From the cell containing the given text, extract its center point as (x, y) coordinate. 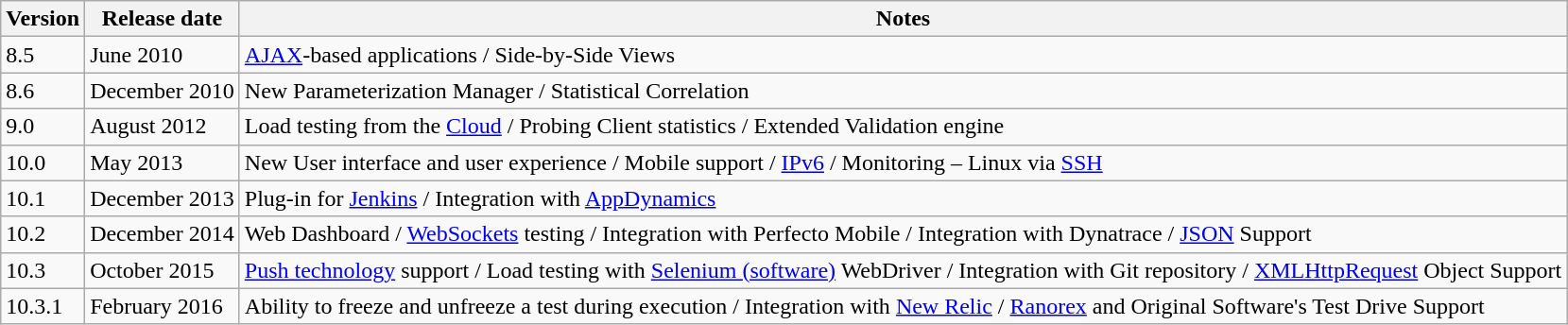
10.0 (43, 162)
10.3.1 (43, 306)
August 2012 (163, 127)
10.1 (43, 198)
February 2016 (163, 306)
Ability to freeze and unfreeze a test during execution / Integration with New Relic / Ranorex and Original Software's Test Drive Support (904, 306)
October 2015 (163, 270)
10.3 (43, 270)
Notes (904, 19)
December 2010 (163, 91)
New User interface and user experience / Mobile support / IPv6 / Monitoring – Linux via SSH (904, 162)
Push technology support / Load testing with Selenium (software) WebDriver / Integration with Git repository / XMLHttpRequest Object Support (904, 270)
New Parameterization Manager / Statistical Correlation (904, 91)
May 2013 (163, 162)
Web Dashboard / WebSockets testing / Integration with Perfecto Mobile / Integration with Dynatrace / JSON Support (904, 234)
Plug-in for Jenkins / Integration with AppDynamics (904, 198)
Release date (163, 19)
9.0 (43, 127)
AJAX-based applications / Side-by-Side Views (904, 55)
8.6 (43, 91)
June 2010 (163, 55)
Load testing from the Cloud / Probing Client statistics / Extended Validation engine (904, 127)
8.5 (43, 55)
Version (43, 19)
December 2013 (163, 198)
10.2 (43, 234)
December 2014 (163, 234)
